Detect which cell encompasses the target text, then output its (X, Y) center coordinate. 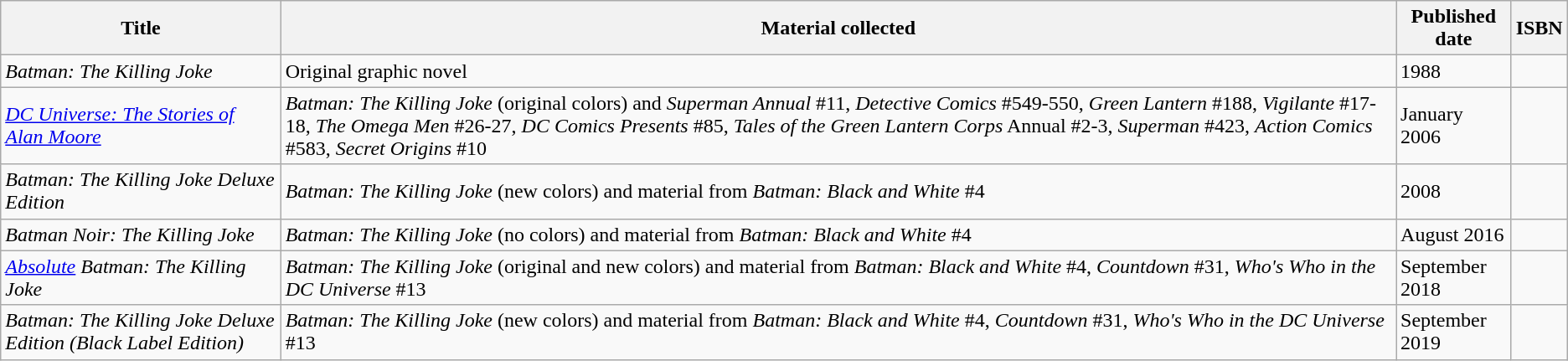
DC Universe: The Stories of Alan Moore (141, 126)
January 2006 (1454, 126)
Absolute Batman: The Killing Joke (141, 278)
2008 (1454, 191)
ISBN (1540, 28)
August 2016 (1454, 235)
Batman: The Killing Joke (new colors) and material from Batman: Black and White #4 (838, 191)
1988 (1454, 71)
Published date (1454, 28)
Batman Noir: The Killing Joke (141, 235)
Title (141, 28)
September 2018 (1454, 278)
September 2019 (1454, 332)
Batman: The Killing Joke (new colors) and material from Batman: Black and White #4, Countdown #31, Who's Who in the DC Universe #13 (838, 332)
Batman: The Killing Joke (original and new colors) and material from Batman: Black and White #4, Countdown #31, Who's Who in the DC Universe #13 (838, 278)
Batman: The Killing Joke (no colors) and material from Batman: Black and White #4 (838, 235)
Original graphic novel (838, 71)
Batman: The Killing Joke Deluxe Edition (141, 191)
Batman: The Killing Joke (141, 71)
Batman: The Killing Joke Deluxe Edition (Black Label Edition) (141, 332)
Material collected (838, 28)
